Return (x, y) of the center of cell containing provided text 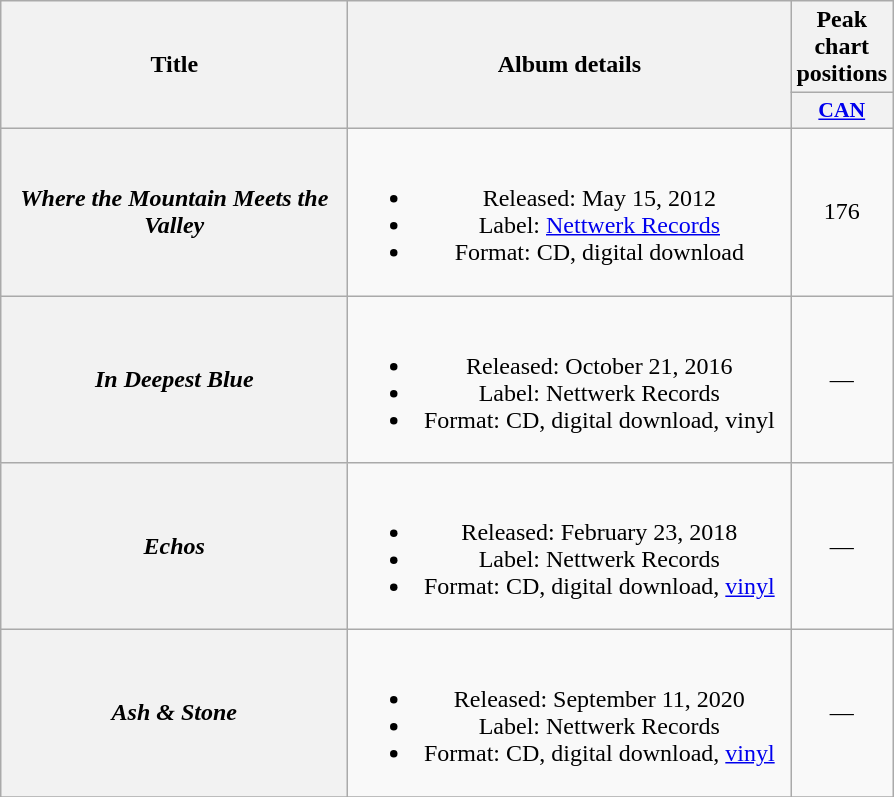
CAN (842, 111)
In Deepest Blue (174, 380)
176 (842, 212)
Title (174, 65)
Released: February 23, 2018Label: Nettwerk RecordsFormat: CD, digital download, vinyl (570, 546)
Album details (570, 65)
Released: September 11, 2020Label: Nettwerk RecordsFormat: CD, digital download, vinyl (570, 714)
Peak chart positions (842, 47)
Released: October 21, 2016Label: Nettwerk RecordsFormat: CD, digital download, vinyl (570, 380)
Echos (174, 546)
Where the Mountain Meets the Valley (174, 212)
Ash & Stone (174, 714)
Released: May 15, 2012Label: Nettwerk RecordsFormat: CD, digital download (570, 212)
